Detect which cell encompasses the target text, then output its (X, Y) center coordinate. 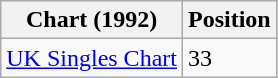
Chart (1992) (92, 20)
Position (229, 20)
33 (229, 58)
UK Singles Chart (92, 58)
